Locate the cell with the specified text and output its (X, Y) center coordinate. 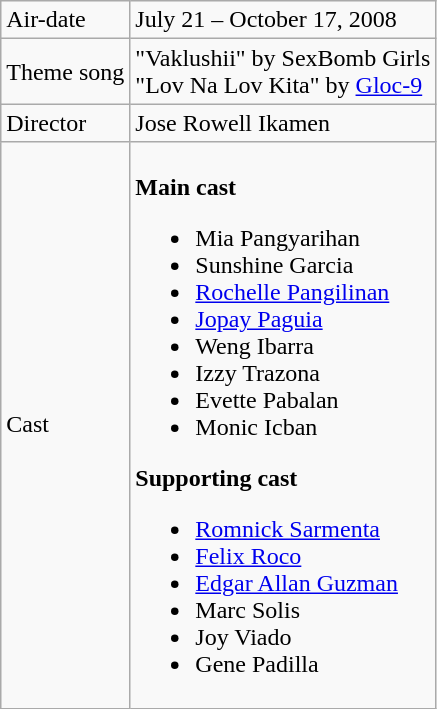
Jose Rowell Ikamen (283, 123)
Cast (66, 425)
July 21 – October 17, 2008 (283, 20)
Director (66, 123)
Theme song (66, 72)
"Vaklushii" by SexBomb Girls "Lov Na Lov Kita" by Gloc-9 (283, 72)
Air-date (66, 20)
